Find where the given text appears and provide that cell's center as [X, Y] coordinate. 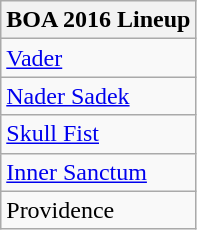
Nader Sadek [98, 96]
Providence [98, 210]
Inner Sanctum [98, 172]
Vader [98, 58]
Skull Fist [98, 134]
BOA 2016 Lineup [98, 20]
